Return (X, Y) of the center of cell containing provided text 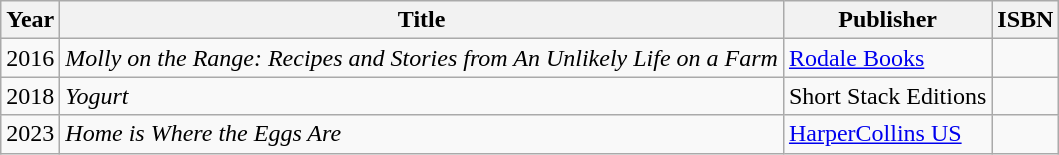
Home is Where the Eggs Are (422, 134)
Rodale Books (887, 58)
Yogurt (422, 96)
2023 (30, 134)
Molly on the Range: Recipes and Stories from An Unlikely Life on a Farm (422, 58)
HarperCollins US (887, 134)
Title (422, 20)
ISBN (1026, 20)
Publisher (887, 20)
Year (30, 20)
Short Stack Editions (887, 96)
2016 (30, 58)
2018 (30, 96)
